Return [x, y] of the center of cell containing provided text 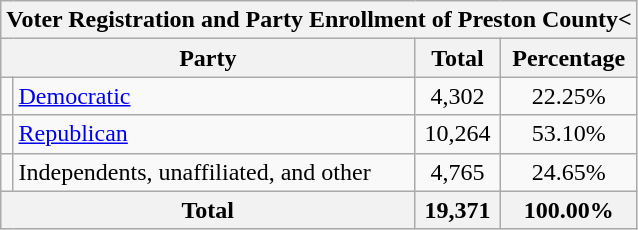
22.25% [568, 96]
53.10% [568, 134]
4,302 [458, 96]
Percentage [568, 58]
Republican [214, 134]
Democratic [214, 96]
19,371 [458, 210]
4,765 [458, 172]
Voter Registration and Party Enrollment of Preston County< [319, 20]
10,264 [458, 134]
100.00% [568, 210]
24.65% [568, 172]
Party [208, 58]
Independents, unaffiliated, and other [214, 172]
